Return the [X, Y] coordinate for the center point of the cell that contains the specified text.  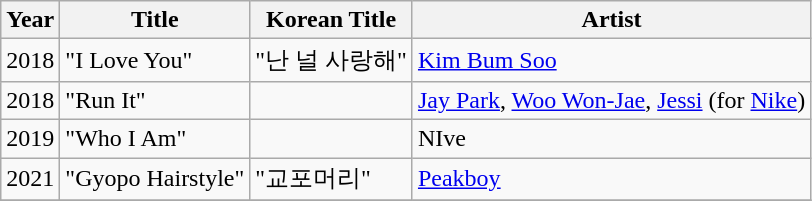
"난 널 사랑해" [332, 60]
Title [155, 20]
2021 [30, 180]
Peakboy [611, 180]
Korean Title [332, 20]
Artist [611, 20]
"Run It" [155, 100]
NIve [611, 138]
"Who I Am" [155, 138]
"교포머리" [332, 180]
Jay Park, Woo Won-Jae, Jessi (for Nike) [611, 100]
Year [30, 20]
"Gyopo Hairstyle" [155, 180]
"I Love You" [155, 60]
2019 [30, 138]
Kim Bum Soo [611, 60]
